Find where the given text appears and provide that cell's center as [x, y] coordinate. 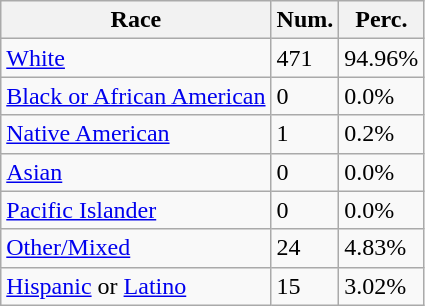
15 [305, 286]
Hispanic or Latino [136, 286]
1 [305, 134]
94.96% [382, 58]
Pacific Islander [136, 210]
Asian [136, 172]
Other/Mixed [136, 248]
4.83% [382, 248]
Native American [136, 134]
White [136, 58]
3.02% [382, 286]
471 [305, 58]
Black or African American [136, 96]
0.2% [382, 134]
24 [305, 248]
Race [136, 20]
Num. [305, 20]
Perc. [382, 20]
